Scan for the cell matching the given text and deliver its (X, Y) coordinate at center. 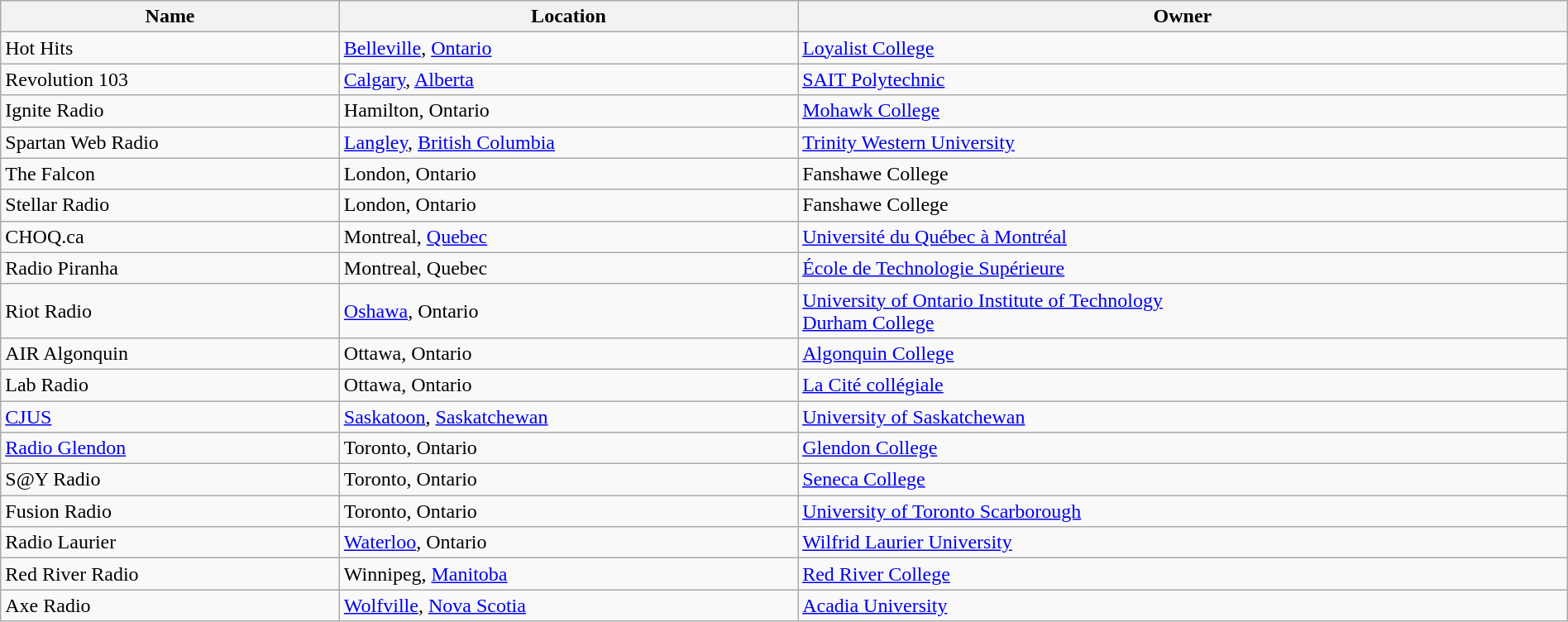
Wolfville, Nova Scotia (568, 605)
Saskatoon, Saskatchewan (568, 416)
AIR Algonquin (170, 353)
Red River Radio (170, 574)
Spartan Web Radio (170, 142)
S@Y Radio (170, 480)
Glendon College (1183, 448)
Acadia University (1183, 605)
Axe Radio (170, 605)
Radio Piranha (170, 268)
The Falcon (170, 174)
Trinity Western University (1183, 142)
Ignite Radio (170, 111)
Wilfrid Laurier University (1183, 543)
Calgary, Alberta (568, 79)
Langley, British Columbia (568, 142)
University of Toronto Scarborough (1183, 511)
Mohawk College (1183, 111)
CJUS (170, 416)
Name (170, 17)
Oshawa, Ontario (568, 311)
Waterloo, Ontario (568, 543)
Loyalist College (1183, 48)
École de Technologie Supérieure (1183, 268)
University of Ontario Institute of TechnologyDurham College (1183, 311)
Red River College (1183, 574)
Belleville, Ontario (568, 48)
University of Saskatchewan (1183, 416)
Radio Glendon (170, 448)
CHOQ.ca (170, 237)
SAIT Polytechnic (1183, 79)
La Cité collégiale (1183, 385)
Revolution 103 (170, 79)
Lab Radio (170, 385)
Owner (1183, 17)
Radio Laurier (170, 543)
Stellar Radio (170, 205)
Université du Québec à Montréal (1183, 237)
Winnipeg, Manitoba (568, 574)
Fusion Radio (170, 511)
Hamilton, Ontario (568, 111)
Seneca College (1183, 480)
Location (568, 17)
Hot Hits (170, 48)
Riot Radio (170, 311)
Algonquin College (1183, 353)
